Identify which cell holds the provided text, then report its (x, y) central coordinate. 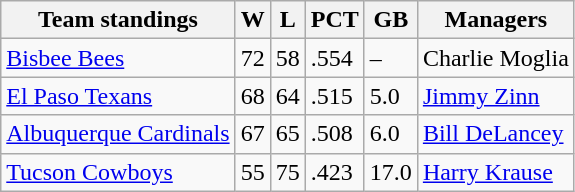
68 (252, 96)
Managers (496, 20)
Tucson Cowboys (118, 172)
Jimmy Zinn (496, 96)
Charlie Moglia (496, 58)
.508 (334, 134)
Bill DeLancey (496, 134)
.423 (334, 172)
Team standings (118, 20)
65 (288, 134)
67 (252, 134)
L (288, 20)
6.0 (390, 134)
75 (288, 172)
.554 (334, 58)
.515 (334, 96)
Harry Krause (496, 172)
17.0 (390, 172)
55 (252, 172)
– (390, 58)
58 (288, 58)
72 (252, 58)
W (252, 20)
PCT (334, 20)
Bisbee Bees (118, 58)
5.0 (390, 96)
GB (390, 20)
El Paso Texans (118, 96)
64 (288, 96)
Albuquerque Cardinals (118, 134)
